For the text-containing cell, return its midpoint in (x, y) coordinate format. 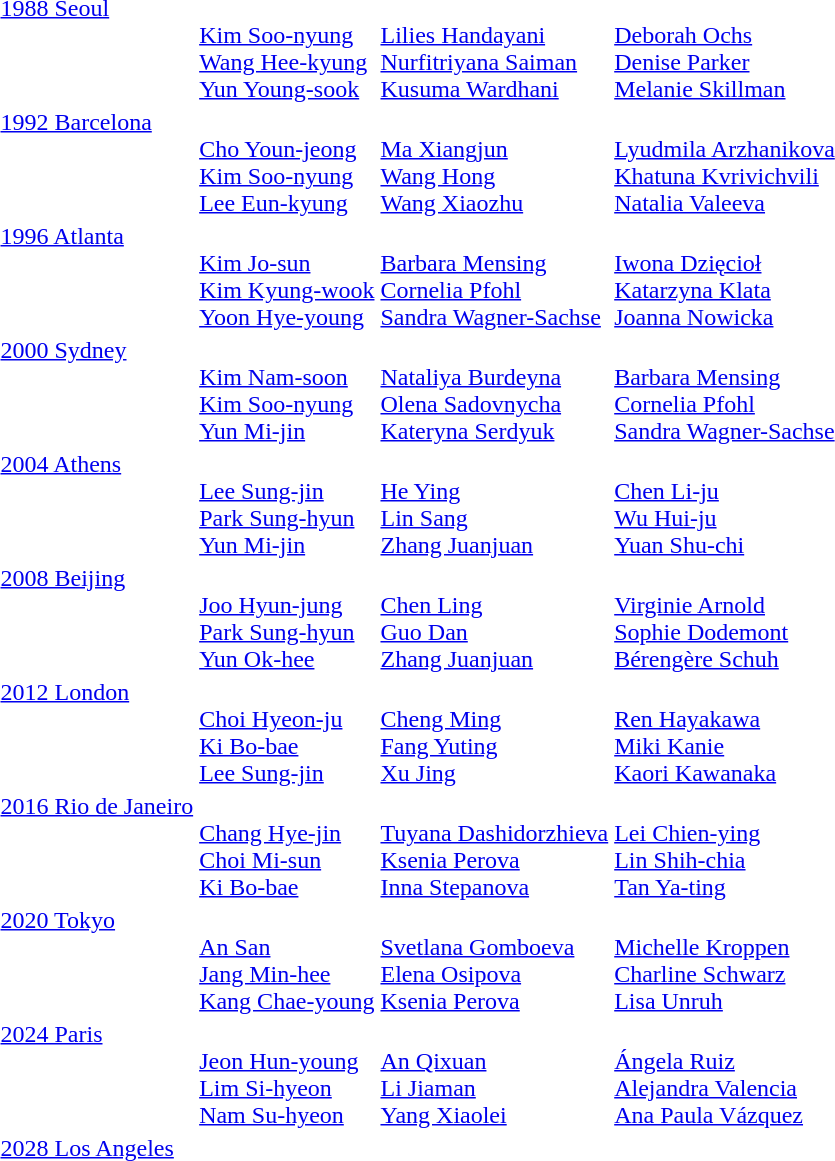
Chang Hye-jinChoi Mi-sunKi Bo-bae (287, 846)
Jeon Hun-youngLim Si-hyeonNam Su-hyeon (287, 1074)
He YingLin SangZhang Juanjuan (494, 504)
Kim Nam-soonKim Soo-nyungYun Mi-jin (287, 390)
Lee Sung-jinPark Sung-hyunYun Mi-jin (287, 504)
Chen LingGuo DanZhang Juanjuan (494, 618)
Tuyana DashidorzhievaKsenia PerovaInna Stepanova (494, 846)
Choi Hyeon-juKi Bo-baeLee Sung-jin (287, 732)
Nataliya BurdeynaOlena SadovnychaKateryna Serdyuk (494, 390)
An QixuanLi JiamanYang Xiaolei (494, 1074)
Kim Jo-sunKim Kyung-wookYoon Hye-young (287, 276)
Barbara MensingCornelia PfohlSandra Wagner-Sachse (494, 276)
Cheng MingFang YutingXu Jing (494, 732)
Svetlana GomboevaElena OsipovaKsenia Perova (494, 960)
Joo Hyun-jungPark Sung-hyunYun Ok-hee (287, 618)
Cho Youn-jeongKim Soo-nyungLee Eun-kyung (287, 162)
Ma XiangjunWang HongWang Xiaozhu (494, 162)
An SanJang Min-heeKang Chae-young (287, 960)
